Search for the cell housing the specified text and yield its [x, y] center coordinate. 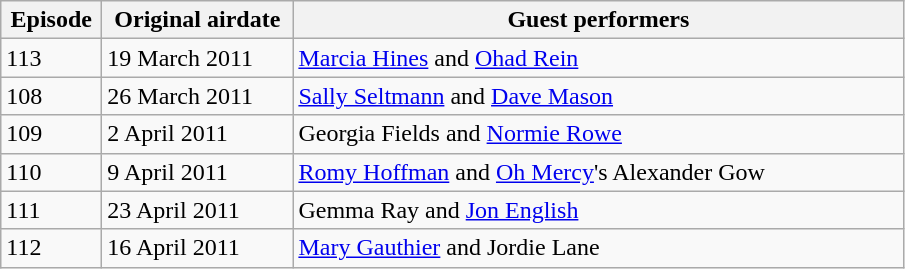
Georgia Fields and Normie Rowe [598, 134]
113 [52, 58]
9 April 2011 [198, 172]
Sally Seltmann and Dave Mason [598, 96]
Gemma Ray and Jon English [598, 210]
Romy Hoffman and Oh Mercy's Alexander Gow [598, 172]
Original airdate [198, 20]
16 April 2011 [198, 248]
Marcia Hines and Ohad Rein [598, 58]
23 April 2011 [198, 210]
2 April 2011 [198, 134]
111 [52, 210]
Guest performers [598, 20]
26 March 2011 [198, 96]
Episode [52, 20]
112 [52, 248]
108 [52, 96]
19 March 2011 [198, 58]
Mary Gauthier and Jordie Lane [598, 248]
110 [52, 172]
109 [52, 134]
